From the cell containing the given text, extract its center point as [x, y] coordinate. 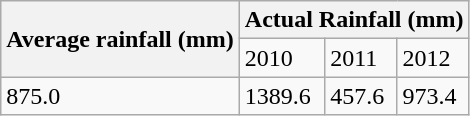
875.0 [120, 96]
2011 [361, 58]
2012 [433, 58]
Average rainfall (mm) [120, 39]
2010 [282, 58]
1389.6 [282, 96]
Actual Rainfall (mm) [354, 20]
973.4 [433, 96]
457.6 [361, 96]
